Find where the given text appears and provide that cell's center as [X, Y] coordinate. 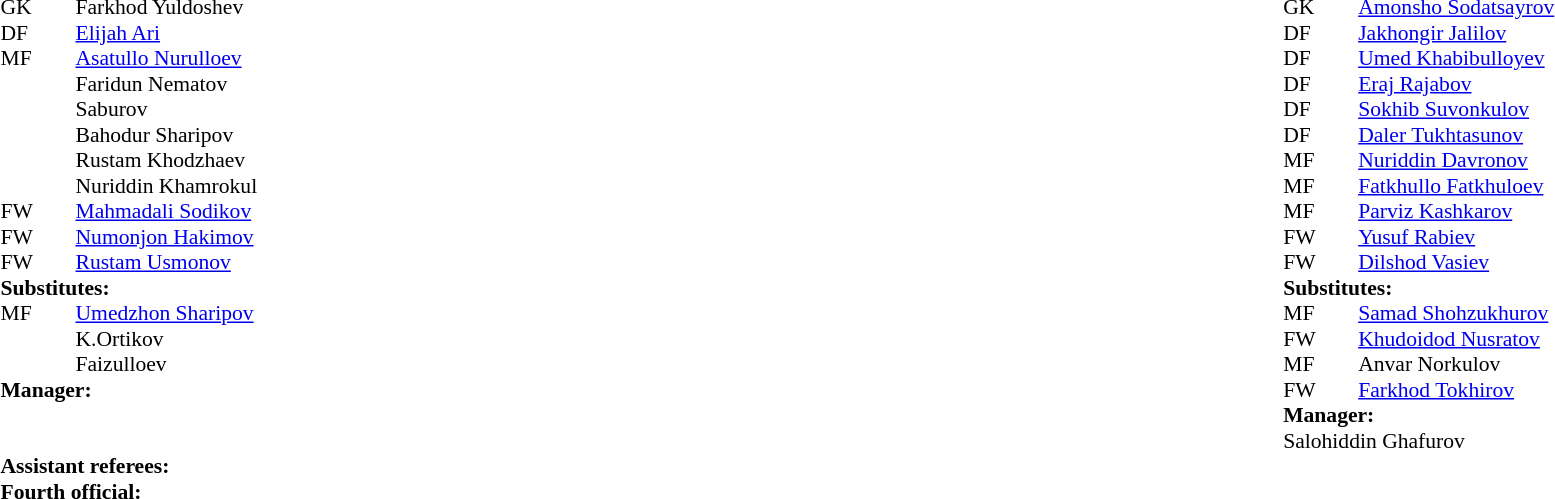
Daler Tukhtasunov [1456, 135]
Bahodur Sharipov [167, 135]
Anvar Norkulov [1456, 365]
Nuriddin Davronov [1456, 161]
Farkhod Tokhirov [1456, 390]
K.Ortikov [167, 339]
Nuriddin Khamrokul [167, 186]
Umedzhon Sharipov [167, 313]
Eraj Rajabov [1456, 84]
Faridun Nematov [167, 84]
Salohiddin Ghafurov [1418, 441]
Jakhongir Jalilov [1456, 33]
Faizulloev [167, 365]
Samad Shohzukhurov [1456, 313]
Parviz Kashkarov [1456, 211]
Elijah Ari [167, 33]
Rustam Khodzhaev [167, 161]
Asatullo Nurulloev [167, 59]
Dilshod Vasiev [1456, 263]
Umed Khabibulloyev [1456, 59]
Mahmadali Sodikov [167, 211]
Numonjon Hakimov [167, 237]
Saburov [167, 109]
Fatkhullo Fatkhuloev [1456, 186]
Sokhib Suvonkulov [1456, 109]
Yusuf Rabiev [1456, 237]
Rustam Usmonov [167, 263]
Khudoidod Nusratov [1456, 339]
